Scan for the cell matching the given text and deliver its [x, y] coordinate at center. 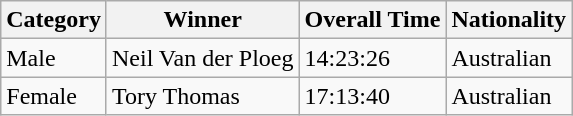
Nationality [509, 20]
Female [54, 96]
Tory Thomas [202, 96]
Overall Time [372, 20]
Neil Van der Ploeg [202, 58]
14:23:26 [372, 58]
Category [54, 20]
17:13:40 [372, 96]
Male [54, 58]
Winner [202, 20]
